Pinpoint the cell where the given text exists, returning its [X, Y] midpoint coordinate. 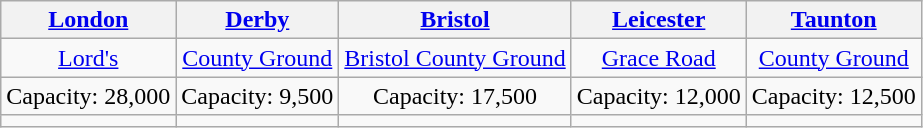
Capacity: 17,500 [455, 96]
Capacity: 12,000 [658, 96]
Derby [258, 20]
Bristol [455, 20]
Bristol County Ground [455, 58]
Capacity: 12,500 [834, 96]
London [88, 20]
Grace Road [658, 58]
Taunton [834, 20]
Leicester [658, 20]
Capacity: 28,000 [88, 96]
Capacity: 9,500 [258, 96]
Lord's [88, 58]
